Find where the given text appears and provide that cell's center as [X, Y] coordinate. 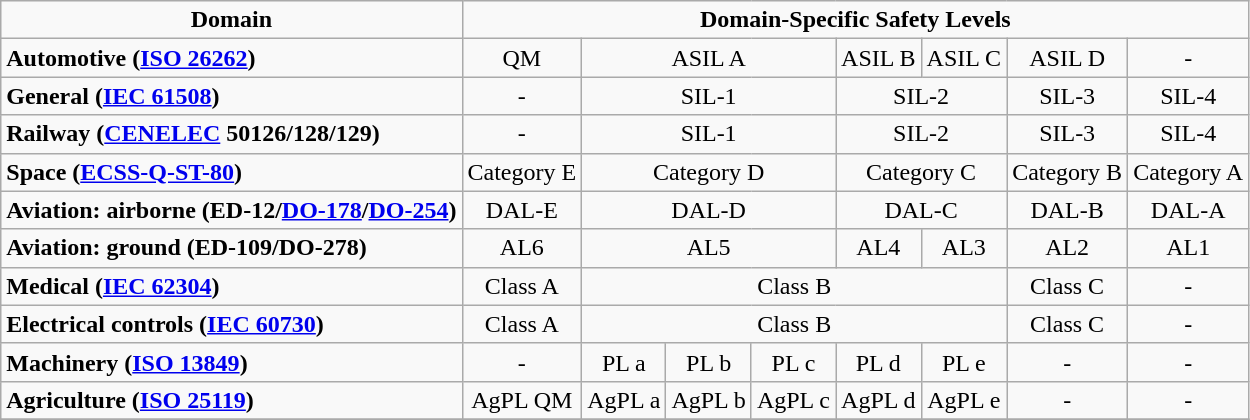
AgPL d [879, 400]
QM [522, 58]
Agriculture (ISO 25119) [232, 400]
PL a [624, 362]
AL3 [964, 248]
Category C [922, 172]
AL6 [522, 248]
PL e [964, 362]
Domain-Specific Safety Levels [856, 20]
AgPL c [793, 400]
Category B [1068, 172]
DAL-D [709, 210]
Domain [232, 20]
General (IEC 61508) [232, 96]
AL5 [709, 248]
DAL-A [1188, 210]
ASIL B [879, 58]
AgPL b [709, 400]
AgPL e [964, 400]
ASIL D [1068, 58]
Aviation: airborne (ED-12/DO-178/DO-254) [232, 210]
Medical (IEC 62304) [232, 286]
Space (ECSS-Q-ST-80) [232, 172]
PL b [709, 362]
ASIL C [964, 58]
Automotive (ISO 26262) [232, 58]
Electrical controls (IEC 60730) [232, 324]
Aviation: ground (ED-109/DO-278) [232, 248]
ASIL A [709, 58]
PL d [879, 362]
Category E [522, 172]
Machinery (ISO 13849) [232, 362]
Railway (CENELEC 50126/128/129) [232, 134]
DAL-E [522, 210]
PL c [793, 362]
AL4 [879, 248]
AL2 [1068, 248]
AL1 [1188, 248]
AgPL a [624, 400]
DAL-C [922, 210]
DAL-B [1068, 210]
AgPL QM [522, 400]
Category D [709, 172]
Category A [1188, 172]
